Return (x, y) of the center of cell containing provided text 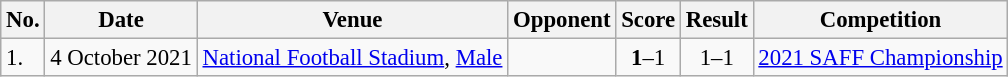
Score (648, 20)
Result (716, 20)
Opponent (562, 20)
National Football Stadium, Male (352, 58)
Venue (352, 20)
1. (23, 58)
No. (23, 20)
Competition (880, 20)
2021 SAFF Championship (880, 58)
Date (121, 20)
4 October 2021 (121, 58)
